Identify which cell holds the provided text, then report its [X, Y] central coordinate. 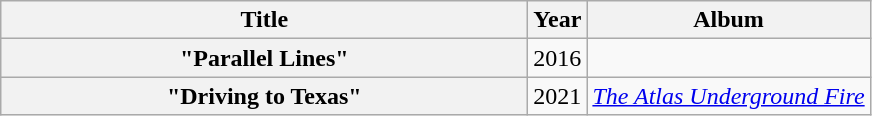
"Parallel Lines" [264, 58]
Title [264, 20]
The Atlas Underground Fire [728, 96]
"Driving to Texas" [264, 96]
Album [728, 20]
Year [558, 20]
2021 [558, 96]
2016 [558, 58]
